Locate the cell with the specified text and output its [x, y] center coordinate. 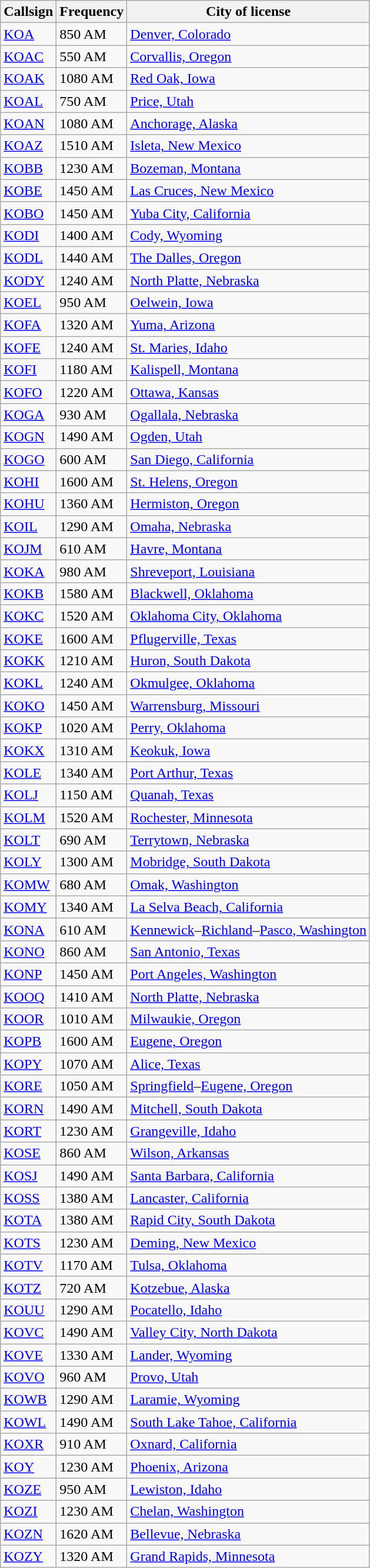
St. Maries, Idaho [248, 348]
KOLT [28, 840]
Shreveport, Louisiana [248, 571]
KOTS [28, 1243]
Warrensburg, Missouri [248, 706]
Red Oak, Iowa [248, 79]
KOUU [28, 1310]
Price, Utah [248, 101]
Lewiston, Idaho [248, 1489]
KOVO [28, 1377]
KOLE [28, 773]
KOKO [28, 706]
1400 AM [92, 235]
KOHI [28, 482]
Deming, New Mexico [248, 1243]
KOBE [28, 191]
1210 AM [92, 661]
1620 AM [92, 1534]
Santa Barbara, California [248, 1176]
1310 AM [92, 750]
KOOR [28, 1019]
KOLJ [28, 795]
Kennewick–Richland–Pasco, Washington [248, 929]
Kotzebue, Alaska [248, 1287]
Oklahoma City, Oklahoma [248, 616]
Las Cruces, New Mexico [248, 191]
San Diego, California [248, 459]
Rochester, Minnesota [248, 818]
Port Angeles, Washington [248, 974]
Ottawa, Kansas [248, 392]
Eugene, Oregon [248, 1042]
Yuba City, California [248, 213]
Lander, Wyoming [248, 1355]
KOXR [28, 1444]
1300 AM [92, 862]
KODY [28, 281]
1180 AM [92, 370]
KOSE [28, 1153]
Huron, South Dakota [248, 661]
960 AM [92, 1377]
1020 AM [92, 728]
1170 AM [92, 1265]
KOSJ [28, 1176]
KOKB [28, 593]
KOOQ [28, 997]
Springfield–Eugene, Oregon [248, 1086]
Frequency [92, 12]
Yuma, Arizona [248, 325]
KOFE [28, 348]
980 AM [92, 571]
1440 AM [92, 258]
KOSS [28, 1198]
KOMY [28, 907]
KOWL [28, 1422]
Ogden, Utah [248, 437]
KOKK [28, 661]
Cody, Wyoming [248, 235]
690 AM [92, 840]
KOTZ [28, 1287]
KOTA [28, 1220]
1070 AM [92, 1064]
Pflugerville, Texas [248, 638]
KOKP [28, 728]
La Selva Beach, California [248, 907]
Havre, Montana [248, 549]
KODL [28, 258]
Chelan, Washington [248, 1512]
KOVE [28, 1355]
Corvallis, Oregon [248, 56]
Ogallala, Nebraska [248, 415]
KOAZ [28, 146]
KOZE [28, 1489]
930 AM [92, 415]
KOKC [28, 616]
KOZY [28, 1556]
KOY [28, 1467]
Quanah, Texas [248, 795]
KOGA [28, 415]
1220 AM [92, 392]
KOZI [28, 1512]
Anchorage, Alaska [248, 124]
KOKL [28, 683]
KOAC [28, 56]
Bozeman, Montana [248, 168]
KOLM [28, 818]
KOZN [28, 1534]
KOTV [28, 1265]
1010 AM [92, 1019]
Provo, Utah [248, 1377]
KOBB [28, 168]
Tulsa, Oklahoma [248, 1265]
Port Arthur, Texas [248, 773]
Omak, Washington [248, 885]
1510 AM [92, 146]
KOKX [28, 750]
City of license [248, 12]
1580 AM [92, 593]
KOGN [28, 437]
Mitchell, South Dakota [248, 1109]
1150 AM [92, 795]
Lancaster, California [248, 1198]
KODI [28, 235]
850 AM [92, 34]
KOAL [28, 101]
Okmulgee, Oklahoma [248, 683]
1360 AM [92, 504]
600 AM [92, 459]
Alice, Texas [248, 1064]
Denver, Colorado [248, 34]
KOKE [28, 638]
KONP [28, 974]
KOEL [28, 303]
San Antonio, Texas [248, 952]
KONA [28, 929]
Mobridge, South Dakota [248, 862]
Laramie, Wyoming [248, 1400]
KOAK [28, 79]
KOIL [28, 526]
St. Helens, Oregon [248, 482]
KOWB [28, 1400]
720 AM [92, 1287]
KOMW [28, 885]
South Lake Tahoe, California [248, 1422]
Isleta, New Mexico [248, 146]
Wilson, Arkansas [248, 1153]
KOBO [28, 213]
KOPB [28, 1042]
Grand Rapids, Minnesota [248, 1556]
KORT [28, 1131]
KOFO [28, 392]
KOKA [28, 571]
Pocatello, Idaho [248, 1310]
1410 AM [92, 997]
Phoenix, Arizona [248, 1467]
KOFI [28, 370]
Milwaukie, Oregon [248, 1019]
KOHU [28, 504]
Valley City, North Dakota [248, 1332]
750 AM [92, 101]
1050 AM [92, 1086]
Oxnard, California [248, 1444]
KOPY [28, 1064]
Blackwell, Oklahoma [248, 593]
680 AM [92, 885]
Terrytown, Nebraska [248, 840]
KOA [28, 34]
KOGO [28, 459]
Perry, Oklahoma [248, 728]
1330 AM [92, 1355]
KOLY [28, 862]
Oelwein, Iowa [248, 303]
KONO [28, 952]
Hermiston, Oregon [248, 504]
KORN [28, 1109]
KOJM [28, 549]
Bellevue, Nebraska [248, 1534]
Rapid City, South Dakota [248, 1220]
Keokuk, Iowa [248, 750]
KOVC [28, 1332]
Grangeville, Idaho [248, 1131]
550 AM [92, 56]
KOAN [28, 124]
Kalispell, Montana [248, 370]
910 AM [92, 1444]
Omaha, Nebraska [248, 526]
The Dalles, Oregon [248, 258]
Callsign [28, 12]
KORE [28, 1086]
KOFA [28, 325]
